Detect which cell encompasses the target text, then output its (x, y) center coordinate. 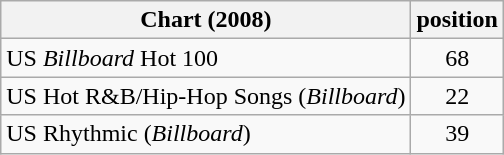
US Hot R&B/Hip-Hop Songs (Billboard) (206, 96)
22 (457, 96)
US Billboard Hot 100 (206, 58)
position (457, 20)
Chart (2008) (206, 20)
68 (457, 58)
US Rhythmic (Billboard) (206, 134)
39 (457, 134)
